Capture the cell that displays the provided text and extract its (X, Y) central coordinate. 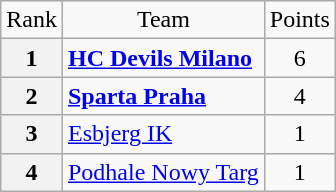
Podhale Nowy Targ (163, 172)
Sparta Praha (163, 96)
Points (300, 20)
6 (300, 58)
Esbjerg IK (163, 134)
2 (32, 96)
3 (32, 134)
Team (163, 20)
Rank (32, 20)
HC Devils Milano (163, 58)
